For the text-containing cell, return its midpoint in (X, Y) coordinate format. 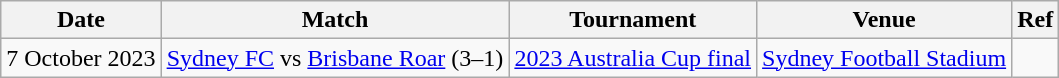
Sydney FC vs Brisbane Roar (3–1) (335, 58)
Venue (884, 20)
Match (335, 20)
Tournament (633, 20)
7 October 2023 (81, 58)
2023 Australia Cup final (633, 58)
Date (81, 20)
Ref (1036, 20)
Sydney Football Stadium (884, 58)
